From the cell containing the given text, extract its center point as (X, Y) coordinate. 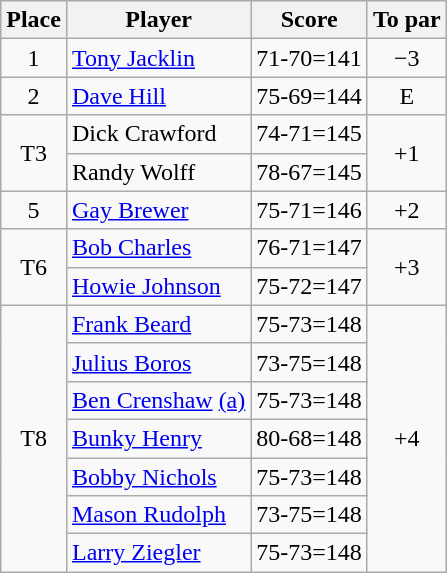
Tony Jacklin (158, 58)
80-68=148 (310, 438)
Place (34, 20)
T8 (34, 438)
+2 (406, 210)
1 (34, 58)
71-70=141 (310, 58)
2 (34, 96)
5 (34, 210)
75-72=147 (310, 286)
78-67=145 (310, 172)
T3 (34, 153)
75-69=144 (310, 96)
+1 (406, 153)
T6 (34, 267)
+3 (406, 267)
Larry Ziegler (158, 553)
Randy Wolff (158, 172)
Mason Rudolph (158, 515)
Bunky Henry (158, 438)
To par (406, 20)
Bobby Nichols (158, 477)
Score (310, 20)
E (406, 96)
+4 (406, 438)
Julius Boros (158, 362)
Dave Hill (158, 96)
Howie Johnson (158, 286)
Dick Crawford (158, 134)
Player (158, 20)
Frank Beard (158, 324)
Ben Crenshaw (a) (158, 400)
75-71=146 (310, 210)
74-71=145 (310, 134)
76-71=147 (310, 248)
Bob Charles (158, 248)
−3 (406, 58)
Gay Brewer (158, 210)
